Return the [x, y] coordinate for the center point of the cell that contains the specified text.  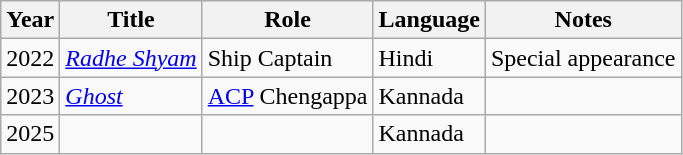
Title [131, 20]
Notes [583, 20]
Role [288, 20]
Language [429, 20]
2023 [30, 96]
Ghost [131, 96]
Radhe Shyam [131, 58]
2022 [30, 58]
Hindi [429, 58]
2025 [30, 134]
Ship Captain [288, 58]
Year [30, 20]
Special appearance [583, 58]
ACP Chengappa [288, 96]
